For the text-containing cell, return its midpoint in [x, y] coordinate format. 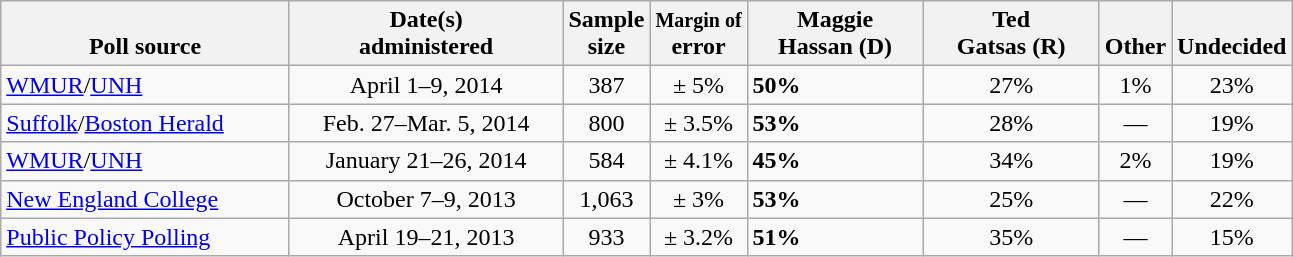
1,063 [606, 199]
Date(s)administered [426, 34]
New England College [146, 199]
± 4.1% [698, 161]
Margin oferror [698, 34]
23% [1232, 85]
Suffolk/Boston Herald [146, 123]
933 [606, 237]
October 7–9, 2013 [426, 199]
Public Policy Polling [146, 237]
45% [835, 161]
TedGatsas (R) [1011, 34]
April 1–9, 2014 [426, 85]
387 [606, 85]
800 [606, 123]
1% [1135, 85]
Feb. 27–Mar. 5, 2014 [426, 123]
50% [835, 85]
Poll source [146, 34]
15% [1232, 237]
28% [1011, 123]
25% [1011, 199]
Undecided [1232, 34]
Samplesize [606, 34]
April 19–21, 2013 [426, 237]
2% [1135, 161]
Other [1135, 34]
± 3% [698, 199]
51% [835, 237]
January 21–26, 2014 [426, 161]
± 3.2% [698, 237]
22% [1232, 199]
34% [1011, 161]
35% [1011, 237]
± 5% [698, 85]
584 [606, 161]
MaggieHassan (D) [835, 34]
± 3.5% [698, 123]
27% [1011, 85]
